Pinpoint the cell where the given text exists, returning its [x, y] midpoint coordinate. 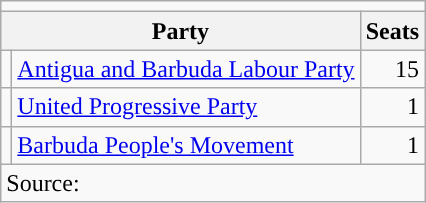
Seats [392, 31]
Antigua and Barbuda Labour Party [186, 69]
Barbuda People's Movement [186, 145]
Source: [213, 183]
Party [180, 31]
United Progressive Party [186, 107]
15 [392, 69]
